Scan for the cell matching the given text and deliver its (x, y) coordinate at center. 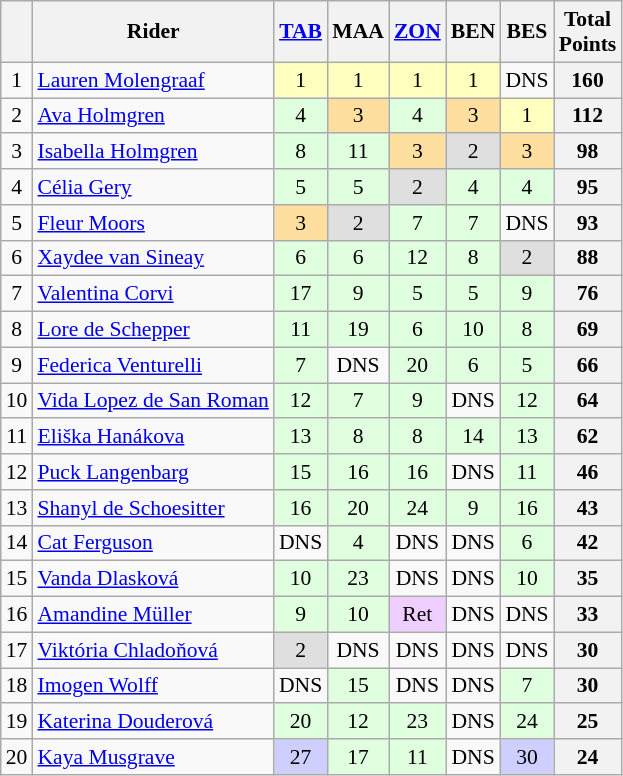
27 (300, 757)
Puck Langenbarg (152, 472)
Katerina Douderová (152, 722)
Vanda Dlasková (152, 579)
69 (588, 330)
88 (588, 258)
Lore de Schepper (152, 330)
BEN (474, 32)
Imogen Wolff (152, 686)
18 (17, 686)
Kaya Musgrave (152, 757)
Fleur Moors (152, 223)
Ret (418, 615)
66 (588, 365)
64 (588, 401)
Vida Lopez de San Roman (152, 401)
Valentina Corvi (152, 294)
33 (588, 615)
Isabella Holmgren (152, 152)
43 (588, 508)
MAA (358, 32)
Federica Venturelli (152, 365)
Viktória Chladoňová (152, 650)
Eliška Hanákova (152, 437)
95 (588, 187)
BES (526, 32)
Lauren Molengraaf (152, 80)
TAB (300, 32)
98 (588, 152)
Amandine Müller (152, 615)
42 (588, 543)
160 (588, 80)
TotalPoints (588, 32)
112 (588, 116)
93 (588, 223)
ZON (418, 32)
Shanyl de Schoesitter (152, 508)
Célia Gery (152, 187)
Ava Holmgren (152, 116)
25 (588, 722)
Rider (152, 32)
35 (588, 579)
Cat Ferguson (152, 543)
46 (588, 472)
Xaydee van Sineay (152, 258)
76 (588, 294)
62 (588, 437)
